From the cell containing the given text, extract its center point as [x, y] coordinate. 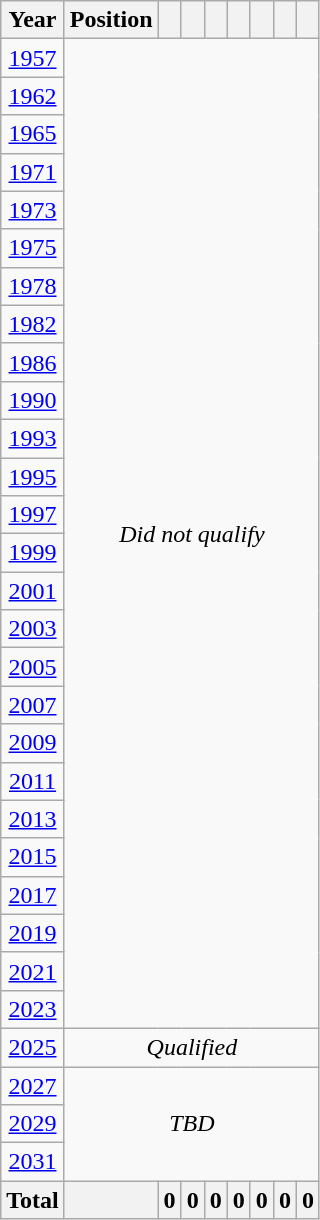
2021 [33, 971]
1978 [33, 286]
2005 [33, 667]
1999 [33, 553]
2019 [33, 933]
2009 [33, 743]
2001 [33, 591]
2031 [33, 1162]
1986 [33, 362]
1965 [33, 134]
Did not qualify [192, 534]
1975 [33, 248]
2003 [33, 629]
Position [111, 20]
2029 [33, 1124]
Year [33, 20]
2011 [33, 781]
2013 [33, 819]
1962 [33, 96]
TBD [192, 1123]
2027 [33, 1085]
Qualified [192, 1047]
1995 [33, 477]
2015 [33, 857]
1990 [33, 400]
1997 [33, 515]
1971 [33, 172]
1982 [33, 324]
2017 [33, 895]
Total [33, 1200]
2025 [33, 1047]
1957 [33, 58]
1993 [33, 438]
2007 [33, 705]
1973 [33, 210]
2023 [33, 1009]
